Search for the cell housing the specified text and yield its [x, y] center coordinate. 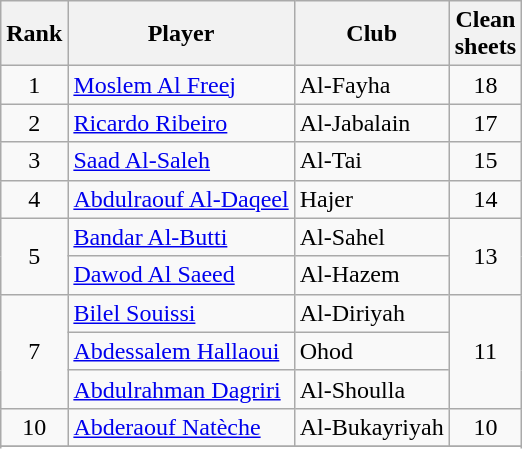
Al-Tai [372, 161]
7 [34, 351]
15 [485, 161]
Al-Fayha [372, 85]
Al-Diriyah [372, 313]
Bilel Souissi [181, 313]
11 [485, 351]
Abdulrahman Dagriri [181, 389]
14 [485, 199]
Saad Al-Saleh [181, 161]
3 [34, 161]
Al-Jabalain [372, 123]
5 [34, 256]
Club [372, 34]
Dawod Al Saeed [181, 275]
Al-Sahel [372, 237]
Al-Hazem [372, 275]
18 [485, 85]
2 [34, 123]
13 [485, 256]
Cleansheets [485, 34]
Al-Shoulla [372, 389]
1 [34, 85]
Rank [34, 34]
Player [181, 34]
Al-Bukayriyah [372, 427]
Abderaouf Natèche [181, 427]
Moslem Al Freej [181, 85]
17 [485, 123]
4 [34, 199]
Ricardo Ribeiro [181, 123]
Ohod [372, 351]
Abdessalem Hallaoui [181, 351]
Abdulraouf Al-Daqeel [181, 199]
Bandar Al-Butti [181, 237]
Hajer [372, 199]
